Capture the cell that displays the provided text and extract its (X, Y) central coordinate. 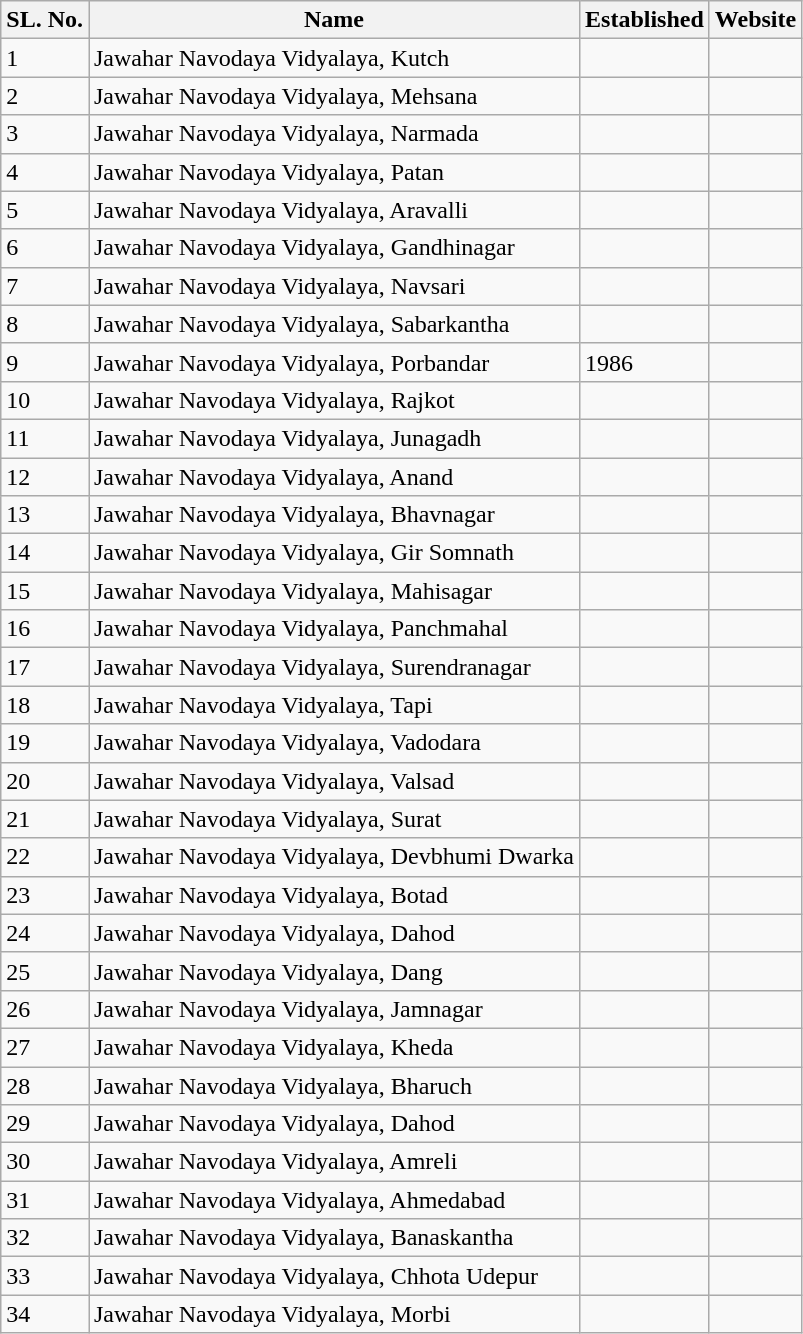
33 (45, 1276)
29 (45, 1124)
Jawahar Navodaya Vidyalaya, Panchmahal (334, 629)
5 (45, 210)
14 (45, 553)
Jawahar Navodaya Vidyalaya, Sabarkantha (334, 324)
Jawahar Navodaya Vidyalaya, Botad (334, 895)
19 (45, 743)
Jawahar Navodaya Vidyalaya, Junagadh (334, 438)
Jawahar Navodaya Vidyalaya, Aravalli (334, 210)
6 (45, 248)
Jawahar Navodaya Vidyalaya, Jamnagar (334, 1009)
Jawahar Navodaya Vidyalaya, Gir Somnath (334, 553)
Jawahar Navodaya Vidyalaya, Rajkot (334, 400)
9 (45, 362)
Jawahar Navodaya Vidyalaya, Vadodara (334, 743)
26 (45, 1009)
11 (45, 438)
7 (45, 286)
13 (45, 515)
Jawahar Navodaya Vidyalaya, Chhota Udepur (334, 1276)
Jawahar Navodaya Vidyalaya, Anand (334, 477)
16 (45, 629)
20 (45, 781)
Jawahar Navodaya Vidyalaya, Bharuch (334, 1085)
4 (45, 172)
15 (45, 591)
12 (45, 477)
28 (45, 1085)
Jawahar Navodaya Vidyalaya, Porbandar (334, 362)
34 (45, 1314)
Established (645, 20)
1 (45, 58)
Jawahar Navodaya Vidyalaya, Gandhinagar (334, 248)
1986 (645, 362)
22 (45, 857)
30 (45, 1162)
Jawahar Navodaya Vidyalaya, Devbhumi Dwarka (334, 857)
Jawahar Navodaya Vidyalaya, Tapi (334, 705)
Jawahar Navodaya Vidyalaya, Ahmedabad (334, 1200)
Jawahar Navodaya Vidyalaya, Kutch (334, 58)
Jawahar Navodaya Vidyalaya, Amreli (334, 1162)
31 (45, 1200)
24 (45, 933)
18 (45, 705)
Jawahar Navodaya Vidyalaya, Navsari (334, 286)
27 (45, 1047)
Name (334, 20)
Jawahar Navodaya Vidyalaya, Surendranagar (334, 667)
2 (45, 96)
23 (45, 895)
Jawahar Navodaya Vidyalaya, Mehsana (334, 96)
Jawahar Navodaya Vidyalaya, Patan (334, 172)
10 (45, 400)
Jawahar Navodaya Vidyalaya, Banaskantha (334, 1238)
Jawahar Navodaya Vidyalaya, Valsad (334, 781)
3 (45, 134)
Website (755, 20)
Jawahar Navodaya Vidyalaya, Bhavnagar (334, 515)
32 (45, 1238)
Jawahar Navodaya Vidyalaya, Kheda (334, 1047)
21 (45, 819)
8 (45, 324)
Jawahar Navodaya Vidyalaya, Morbi (334, 1314)
Jawahar Navodaya Vidyalaya, Narmada (334, 134)
Jawahar Navodaya Vidyalaya, Surat (334, 819)
17 (45, 667)
Jawahar Navodaya Vidyalaya, Dang (334, 971)
Jawahar Navodaya Vidyalaya, Mahisagar (334, 591)
SL. No. (45, 20)
25 (45, 971)
